Output the [X, Y] coordinate of the center of the cell containing the given text.  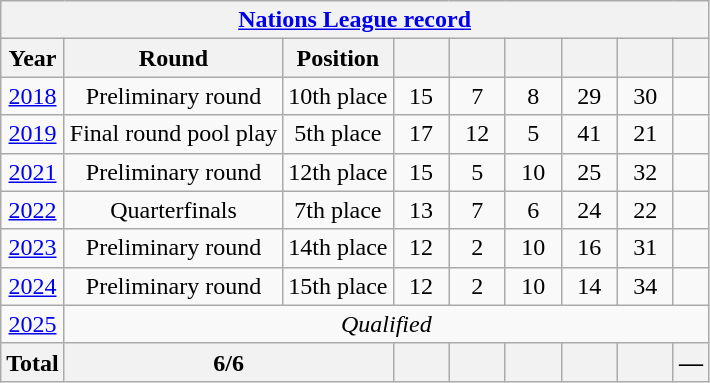
5th place [338, 134]
Total [33, 362]
2022 [33, 210]
Round [173, 58]
29 [589, 96]
24 [589, 210]
Final round pool play [173, 134]
2018 [33, 96]
2024 [33, 286]
7th place [338, 210]
Qualified [386, 324]
Position [338, 58]
Nations League record [355, 20]
30 [645, 96]
22 [645, 210]
2025 [33, 324]
21 [645, 134]
2023 [33, 248]
12th place [338, 172]
41 [589, 134]
2019 [33, 134]
32 [645, 172]
Year [33, 58]
17 [421, 134]
10th place [338, 96]
14th place [338, 248]
Quarterfinals [173, 210]
31 [645, 248]
6 [533, 210]
6/6 [228, 362]
13 [421, 210]
25 [589, 172]
15th place [338, 286]
— [690, 362]
2021 [33, 172]
14 [589, 286]
16 [589, 248]
34 [645, 286]
8 [533, 96]
